Output the (X, Y) coordinate of the center of the cell containing the given text.  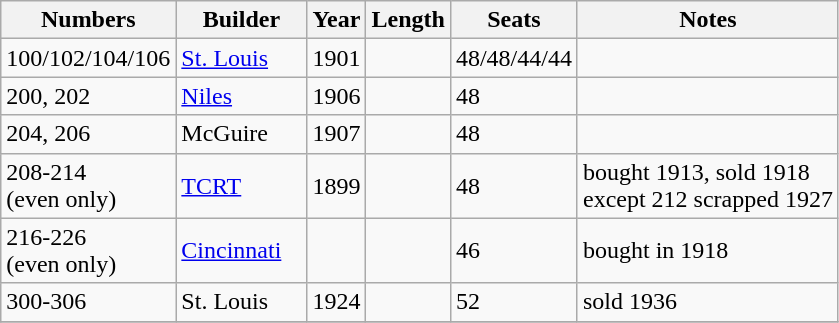
48/48/44/44 (514, 58)
1924 (336, 302)
216-226 (even only) (88, 250)
TCRT (242, 186)
1906 (336, 96)
Notes (708, 20)
100/102/104/106 (88, 58)
bought 1913, sold 1918 except 212 scrapped 1927 (708, 186)
1907 (336, 134)
sold 1936 (708, 302)
McGuire (242, 134)
Seats (514, 20)
200, 202 (88, 96)
Builder (242, 20)
46 (514, 250)
1899 (336, 186)
300-306 (88, 302)
208-214 (even only) (88, 186)
bought in 1918 (708, 250)
Cincinnati (242, 250)
Year (336, 20)
Numbers (88, 20)
52 (514, 302)
Length (408, 20)
1901 (336, 58)
204, 206 (88, 134)
Niles (242, 96)
